Return (X, Y) of the center of cell containing provided text 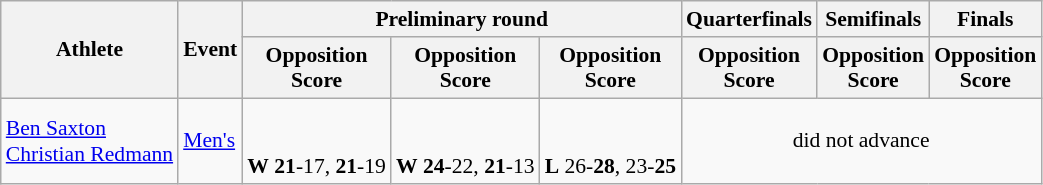
Semifinals (873, 19)
Men's (210, 142)
W 24-22, 21-13 (466, 142)
Preliminary round (462, 19)
Finals (985, 19)
L 26-28, 23-25 (610, 142)
did not advance (861, 142)
Ben Saxton Christian Redmann (90, 142)
Athlete (90, 50)
Quarterfinals (749, 19)
Event (210, 50)
W 21-17, 21-19 (316, 142)
